Capture the cell that displays the provided text and extract its (X, Y) central coordinate. 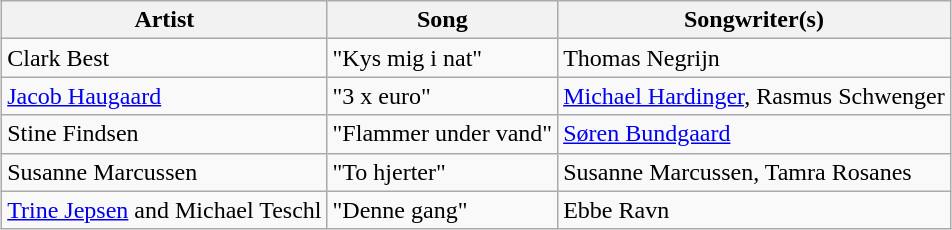
"To hjerter" (442, 172)
Clark Best (164, 58)
Ebbe Ravn (754, 210)
"Denne gang" (442, 210)
"Flammer under vand" (442, 134)
Susanne Marcussen, Tamra Rosanes (754, 172)
"Kys mig i nat" (442, 58)
Susanne Marcussen (164, 172)
Michael Hardinger, Rasmus Schwenger (754, 96)
Trine Jepsen and Michael Teschl (164, 210)
Søren Bundgaard (754, 134)
Jacob Haugaard (164, 96)
Songwriter(s) (754, 20)
Song (442, 20)
Artist (164, 20)
Thomas Negrijn (754, 58)
"3 x euro" (442, 96)
Stine Findsen (164, 134)
